Identify which cell holds the provided text, then report its (X, Y) central coordinate. 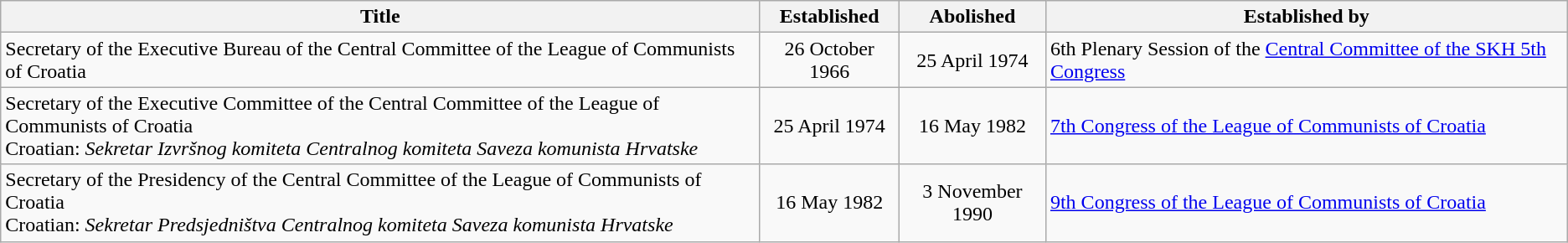
3 November 1990 (972, 203)
7th Congress of the League of Communists of Croatia (1307, 126)
26 October 1966 (829, 60)
Abolished (972, 17)
6th Plenary Session of the Central Committee of the SKH 5th Congress (1307, 60)
Established (829, 17)
Secretary of the Executive Bureau of the Central Committee of the League of Communists of Croatia (380, 60)
Title (380, 17)
9th Congress of the League of Communists of Croatia (1307, 203)
Established by (1307, 17)
